From the cell containing the given text, extract its center point as [X, Y] coordinate. 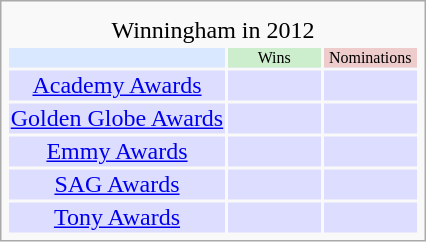
Winningham in 2012 [212, 30]
Academy Awards [116, 86]
Nominations [370, 58]
Golden Globe Awards [116, 119]
Tony Awards [116, 218]
Wins [274, 58]
Emmy Awards [116, 152]
SAG Awards [116, 185]
